Output the (X, Y) coordinate of the center of the cell containing the given text.  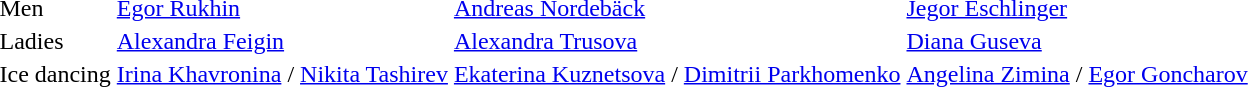
Alexandra Trusova (677, 41)
Alexandra Feigin (282, 41)
